Return the [x, y] coordinate for the center point of the cell that contains the specified text.  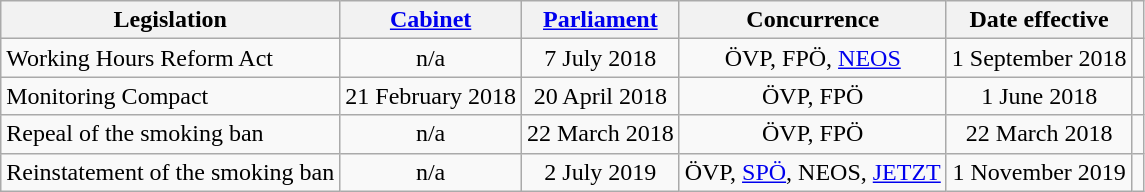
Monitoring Compact [170, 96]
Legislation [170, 20]
Cabinet [431, 20]
Concurrence [812, 20]
Working Hours Reform Act [170, 58]
20 April 2018 [600, 96]
2 July 2019 [600, 172]
Parliament [600, 20]
1 November 2019 [1039, 172]
Reinstatement of the smoking ban [170, 172]
Repeal of the smoking ban [170, 134]
1 June 2018 [1039, 96]
7 July 2018 [600, 58]
ÖVP, SPÖ, NEOS, JETZT [812, 172]
21 February 2018 [431, 96]
1 September 2018 [1039, 58]
Date effective [1039, 20]
ÖVP, FPÖ, NEOS [812, 58]
